Detect which cell encompasses the target text, then output its [X, Y] center coordinate. 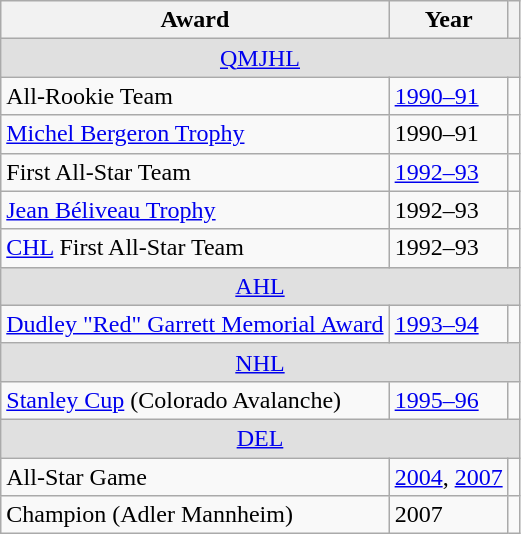
Dudley "Red" Garrett Memorial Award [195, 324]
Champion (Adler Mannheim) [195, 515]
2007 [448, 515]
NHL [260, 362]
All-Star Game [195, 477]
AHL [260, 286]
QMJHL [260, 58]
2004, 2007 [448, 477]
Jean Béliveau Trophy [195, 210]
Award [195, 20]
1995–96 [448, 400]
Stanley Cup (Colorado Avalanche) [195, 400]
Year [448, 20]
1993–94 [448, 324]
CHL First All-Star Team [195, 248]
All-Rookie Team [195, 96]
DEL [260, 438]
Michel Bergeron Trophy [195, 134]
First All-Star Team [195, 172]
